Find where the given text appears and provide that cell's center as (x, y) coordinate. 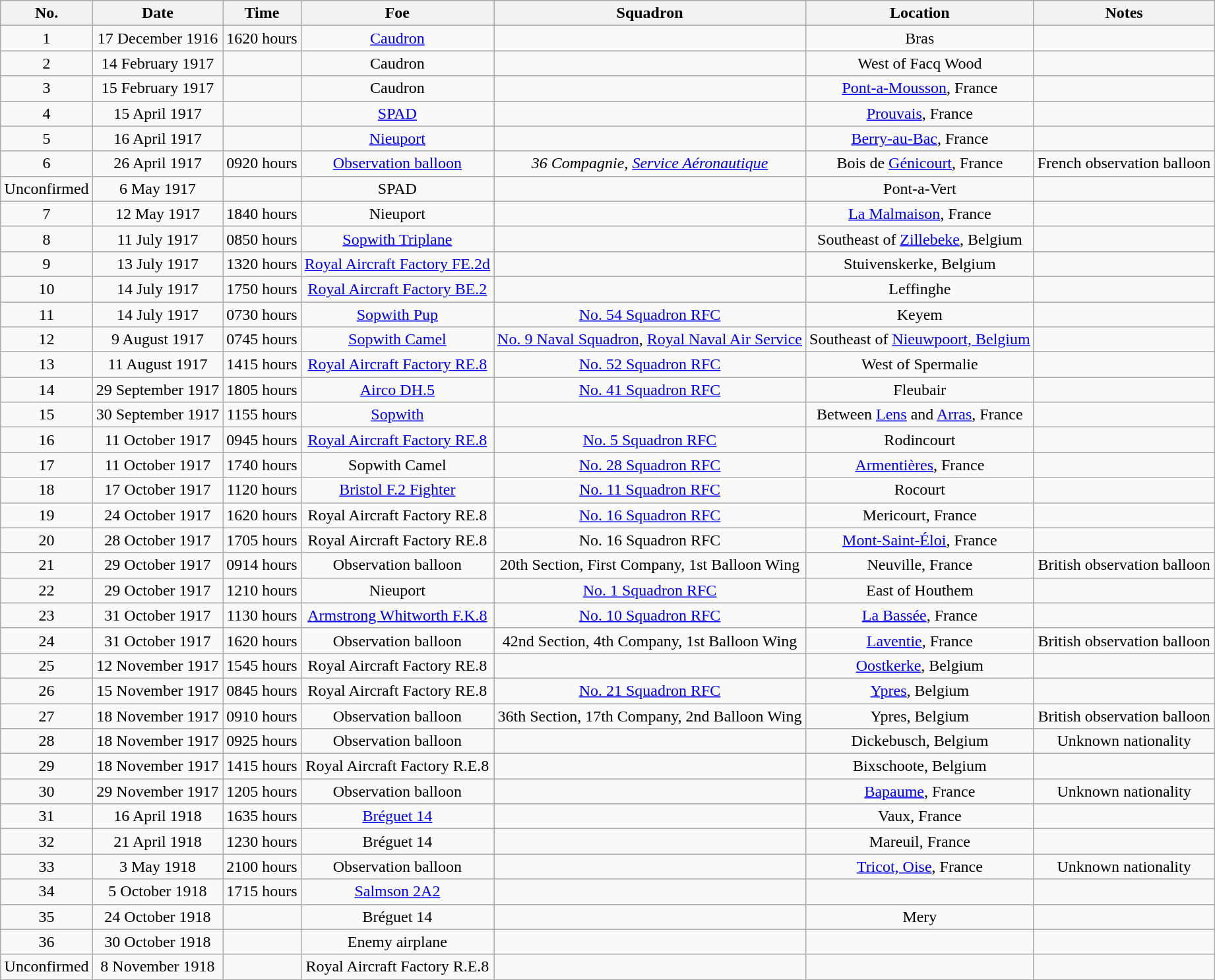
French observation balloon (1124, 164)
0914 hours (262, 565)
0925 hours (262, 741)
Date (158, 13)
6 May 1917 (158, 189)
30 October 1918 (158, 942)
8 (46, 239)
Stuivenskerke, Belgium (920, 264)
2100 hours (262, 867)
Mericourt, France (920, 515)
Enemy airplane (397, 942)
West of Facq Wood (920, 63)
1545 hours (262, 665)
35 (46, 917)
Royal Aircraft Factory BE.2 (397, 289)
11 July 1917 (158, 239)
Rocourt (920, 490)
Between Lens and Arras, France (920, 415)
Time (262, 13)
15 (46, 415)
Pont-a-Vert (920, 189)
29 (46, 766)
Armstrong Whitworth F.K.8 (397, 615)
Mont-Saint-Éloi, France (920, 540)
29 November 1917 (158, 791)
20th Section, First Company, 1st Balloon Wing (650, 565)
26 (46, 690)
36 (46, 942)
1205 hours (262, 791)
36 Compagnie, Service Aéronautique (650, 164)
1120 hours (262, 490)
La Malmaison, France (920, 214)
2 (46, 63)
24 (46, 640)
12 November 1917 (158, 665)
Prouvais, France (920, 113)
Neuville, France (920, 565)
34 (46, 892)
Oostkerke, Belgium (920, 665)
9 (46, 264)
8 November 1918 (158, 967)
13 July 1917 (158, 264)
28 October 1917 (158, 540)
No. 5 Squadron RFC (650, 440)
1155 hours (262, 415)
9 August 1917 (158, 340)
Mery (920, 917)
11 August 1917 (158, 365)
31 (46, 816)
29 September 1917 (158, 390)
13 (46, 365)
21 (46, 565)
12 (46, 340)
25 (46, 665)
19 (46, 515)
East of Houthem (920, 590)
No. 1 Squadron RFC (650, 590)
11 (46, 315)
Keyem (920, 315)
No. (46, 13)
Foe (397, 13)
30 (46, 791)
Laventie, France (920, 640)
Vaux, France (920, 816)
Berry-au-Bac, France (920, 138)
15 April 1917 (158, 113)
1 (46, 38)
17 (46, 465)
28 (46, 741)
Leffinghe (920, 289)
21 April 1918 (158, 842)
Sopwith Triplane (397, 239)
Bixschoote, Belgium (920, 766)
Bristol F.2 Fighter (397, 490)
26 April 1917 (158, 164)
West of Spermalie (920, 365)
1130 hours (262, 615)
Dickebusch, Belgium (920, 741)
12 May 1917 (158, 214)
Salmson 2A2 (397, 892)
14 February 1917 (158, 63)
18 (46, 490)
Bras (920, 38)
1230 hours (262, 842)
42nd Section, 4th Company, 1st Balloon Wing (650, 640)
0910 hours (262, 716)
15 November 1917 (158, 690)
1805 hours (262, 390)
24 October 1918 (158, 917)
32 (46, 842)
4 (46, 113)
Squadron (650, 13)
No. 41 Squadron RFC (650, 390)
0850 hours (262, 239)
No. 21 Squadron RFC (650, 690)
6 (46, 164)
36th Section, 17th Company, 2nd Balloon Wing (650, 716)
Location (920, 13)
1840 hours (262, 214)
Sopwith (397, 415)
No. 54 Squadron RFC (650, 315)
Tricot, Oise, France (920, 867)
No. 9 Naval Squadron, Royal Naval Air Service (650, 340)
0730 hours (262, 315)
30 September 1917 (158, 415)
No. 28 Squadron RFC (650, 465)
5 (46, 138)
Southeast of Zillebeke, Belgium (920, 239)
33 (46, 867)
27 (46, 716)
Bapaume, France (920, 791)
0745 hours (262, 340)
Southeast of Nieuwpoort, Belgium (920, 340)
1635 hours (262, 816)
La Bassée, France (920, 615)
1705 hours (262, 540)
7 (46, 214)
3 (46, 88)
16 (46, 440)
1750 hours (262, 289)
No. 11 Squadron RFC (650, 490)
22 (46, 590)
Armentières, France (920, 465)
No. 52 Squadron RFC (650, 365)
Pont-a-Mousson, France (920, 88)
Fleubair (920, 390)
Rodincourt (920, 440)
Sopwith Pup (397, 315)
14 (46, 390)
Notes (1124, 13)
0845 hours (262, 690)
10 (46, 289)
20 (46, 540)
1320 hours (262, 264)
17 December 1916 (158, 38)
1740 hours (262, 465)
0920 hours (262, 164)
1210 hours (262, 590)
No. 10 Squadron RFC (650, 615)
23 (46, 615)
5 October 1918 (158, 892)
17 October 1917 (158, 490)
16 April 1917 (158, 138)
16 April 1918 (158, 816)
24 October 1917 (158, 515)
Royal Aircraft Factory FE.2d (397, 264)
1715 hours (262, 892)
Bois de Génicourt, France (920, 164)
0945 hours (262, 440)
Airco DH.5 (397, 390)
15 February 1917 (158, 88)
Mareuil, France (920, 842)
3 May 1918 (158, 867)
